Extract the (x, y) coordinate from the center of the cell holding the provided text.  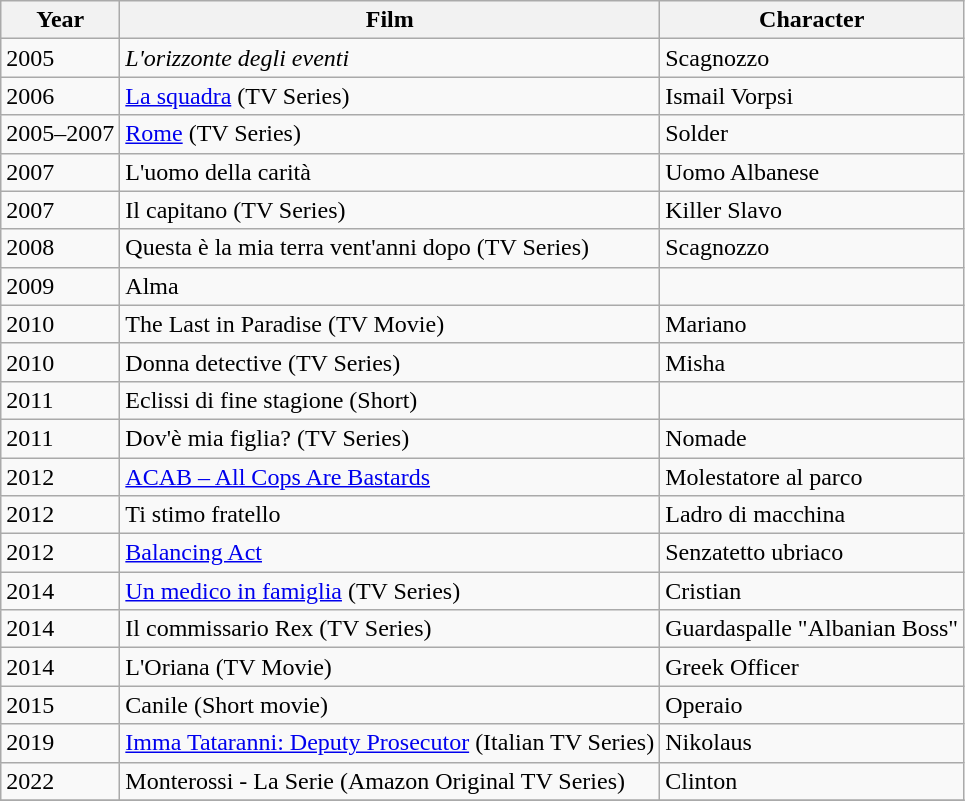
2015 (60, 705)
Year (60, 20)
Alma (390, 286)
Questa è la mia terra vent'anni dopo (TV Series) (390, 248)
Dov'è mia figlia? (TV Series) (390, 438)
Cristian (812, 591)
Clinton (812, 781)
Mariano (812, 324)
Uomo Albanese (812, 172)
2008 (60, 248)
Nomade (812, 438)
L'orizzonte degli eventi (390, 58)
2009 (60, 286)
2006 (60, 96)
2005–2007 (60, 134)
Misha (812, 362)
Greek Officer (812, 667)
Guardaspalle "Albanian Boss" (812, 629)
La squadra (TV Series) (390, 96)
Il capitano (TV Series) (390, 210)
Balancing Act (390, 553)
2005 (60, 58)
Il commissario Rex (TV Series) (390, 629)
L'Oriana (TV Movie) (390, 667)
Solder (812, 134)
Eclissi di fine stagione (Short) (390, 400)
The Last in Paradise (TV Movie) (390, 324)
Senzatetto ubriaco (812, 553)
Killer Slavo (812, 210)
ACAB – All Cops Are Bastards (390, 477)
Imma Tataranni: Deputy Prosecutor (Italian TV Series) (390, 743)
2019 (60, 743)
Donna detective (TV Series) (390, 362)
Rome (TV Series) (390, 134)
Monterossi - La Serie (Amazon Original TV Series) (390, 781)
Molestatore al parco (812, 477)
Ladro di macchina (812, 515)
Canile (Short movie) (390, 705)
2022 (60, 781)
Character (812, 20)
L'uomo della carità (390, 172)
Un medico in famiglia (TV Series) (390, 591)
Nikolaus (812, 743)
Ti stimo fratello (390, 515)
Film (390, 20)
Ismail Vorpsi (812, 96)
Operaio (812, 705)
